For the text-containing cell, return its midpoint in (X, Y) coordinate format. 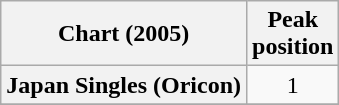
Japan Singles (Oricon) (124, 85)
1 (293, 85)
Peakposition (293, 34)
Chart (2005) (124, 34)
